Identify which cell holds the provided text, then report its [X, Y] central coordinate. 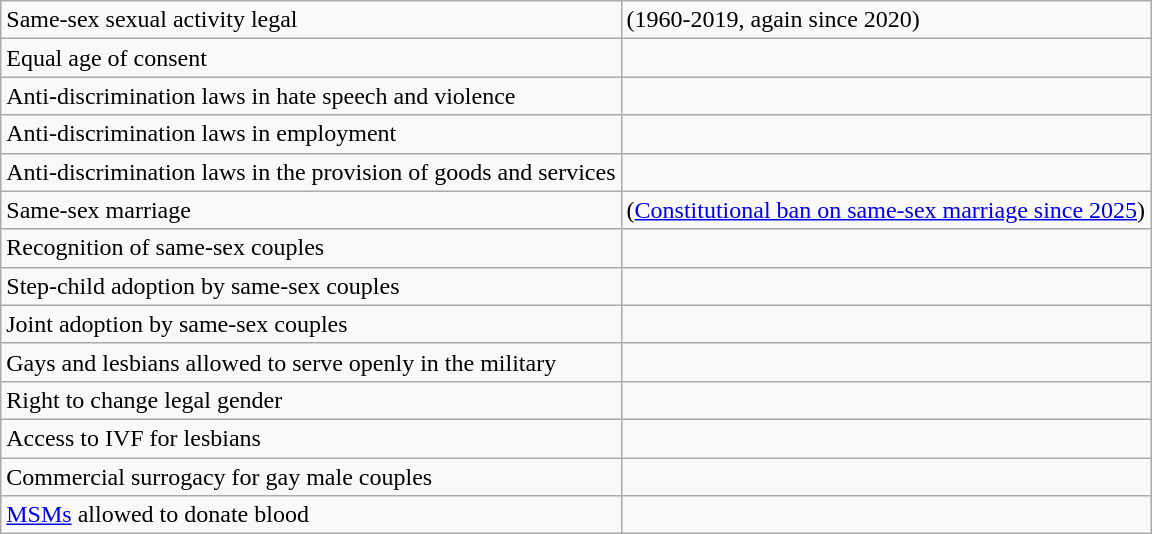
Step-child adoption by same-sex couples [311, 286]
Gays and lesbians allowed to serve openly in the military [311, 362]
(1960-2019, again since 2020) [886, 20]
Equal age of consent [311, 58]
Anti-discrimination laws in hate speech and violence [311, 96]
MSMs allowed to donate blood [311, 515]
(Constitutional ban on same-sex marriage since 2025) [886, 210]
Same-sex marriage [311, 210]
Anti-discrimination laws in employment [311, 134]
Same-sex sexual activity legal [311, 20]
Right to change legal gender [311, 400]
Joint adoption by same-sex couples [311, 324]
Anti-discrimination laws in the provision of goods and services [311, 172]
Access to IVF for lesbians [311, 438]
Commercial surrogacy for gay male couples [311, 477]
Recognition of same-sex couples [311, 248]
